Output the (X, Y) coordinate of the center of the cell containing the given text.  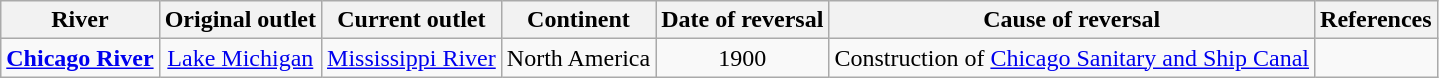
Lake Michigan (240, 58)
River (80, 20)
Cause of reversal (1072, 20)
Original outlet (240, 20)
1900 (742, 58)
Continent (578, 20)
Chicago River (80, 58)
References (1376, 20)
Current outlet (412, 20)
Date of reversal (742, 20)
Construction of Chicago Sanitary and Ship Canal (1072, 58)
North America (578, 58)
Mississippi River (412, 58)
